Identify which cell holds the provided text, then report its (X, Y) central coordinate. 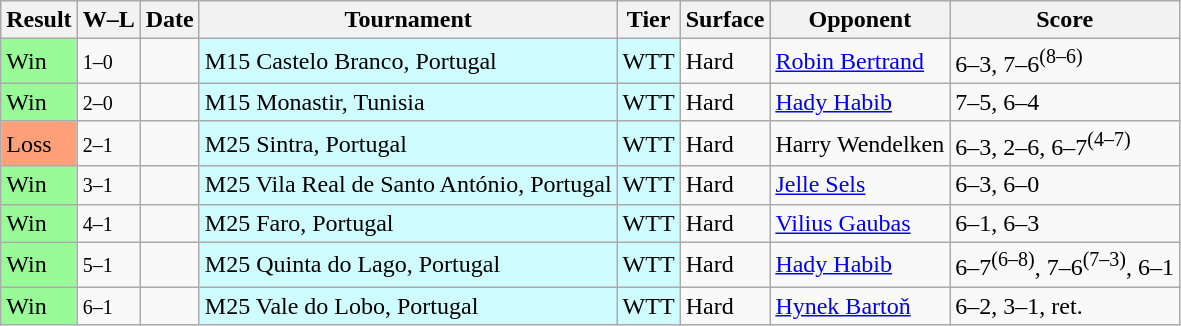
M25 Faro, Portugal (408, 223)
Harry Wendelken (860, 144)
Hynek Bartoň (860, 306)
M25 Vale do Lobo, Portugal (408, 306)
Jelle Sels (860, 185)
1–0 (108, 62)
6–3, 2–6, 6–7(4–7) (1065, 144)
Surface (725, 20)
M15 Monastir, Tunisia (408, 102)
Robin Bertrand (860, 62)
Loss (39, 144)
6–7(6–8), 7–6(7–3), 6–1 (1065, 264)
Tournament (408, 20)
6–3, 7–6(8–6) (1065, 62)
Tier (648, 20)
2–1 (108, 144)
6–1 (108, 306)
3–1 (108, 185)
Date (170, 20)
Opponent (860, 20)
M25 Sintra, Portugal (408, 144)
M25 Vila Real de Santo António, Portugal (408, 185)
W–L (108, 20)
Score (1065, 20)
7–5, 6–4 (1065, 102)
M25 Quinta do Lago, Portugal (408, 264)
6–1, 6–3 (1065, 223)
6–2, 3–1, ret. (1065, 306)
4–1 (108, 223)
Result (39, 20)
M15 Castelo Branco, Portugal (408, 62)
6–3, 6–0 (1065, 185)
5–1 (108, 264)
2–0 (108, 102)
Vilius Gaubas (860, 223)
